Return the [X, Y] coordinate for the center point of the cell that contains the specified text.  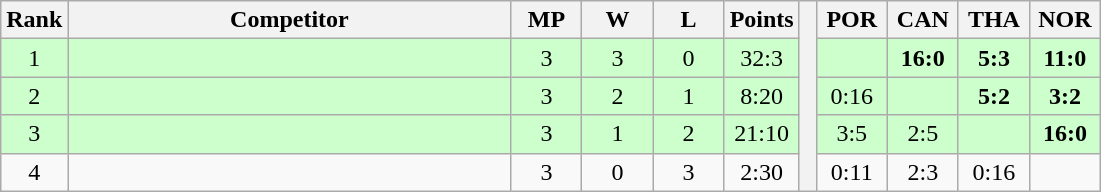
CAN [922, 20]
4 [34, 172]
THA [994, 20]
21:10 [762, 134]
Points [762, 20]
5:3 [994, 58]
2:5 [922, 134]
3:5 [852, 134]
Rank [34, 20]
5:2 [994, 96]
L [688, 20]
W [618, 20]
MP [546, 20]
Competitor [290, 20]
8:20 [762, 96]
NOR [1064, 20]
2:3 [922, 172]
3:2 [1064, 96]
POR [852, 20]
0:11 [852, 172]
32:3 [762, 58]
11:0 [1064, 58]
2:30 [762, 172]
